Detect which cell encompasses the target text, then output its (x, y) center coordinate. 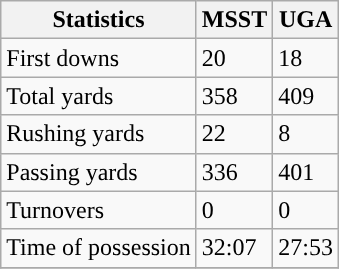
336 (234, 172)
22 (234, 134)
UGA (306, 20)
MSST (234, 20)
Turnovers (99, 210)
Time of possession (99, 248)
Statistics (99, 20)
401 (306, 172)
Rushing yards (99, 134)
409 (306, 96)
8 (306, 134)
358 (234, 96)
32:07 (234, 248)
Passing yards (99, 172)
18 (306, 58)
20 (234, 58)
First downs (99, 58)
Total yards (99, 96)
27:53 (306, 248)
